Scan for the cell matching the given text and deliver its (X, Y) coordinate at center. 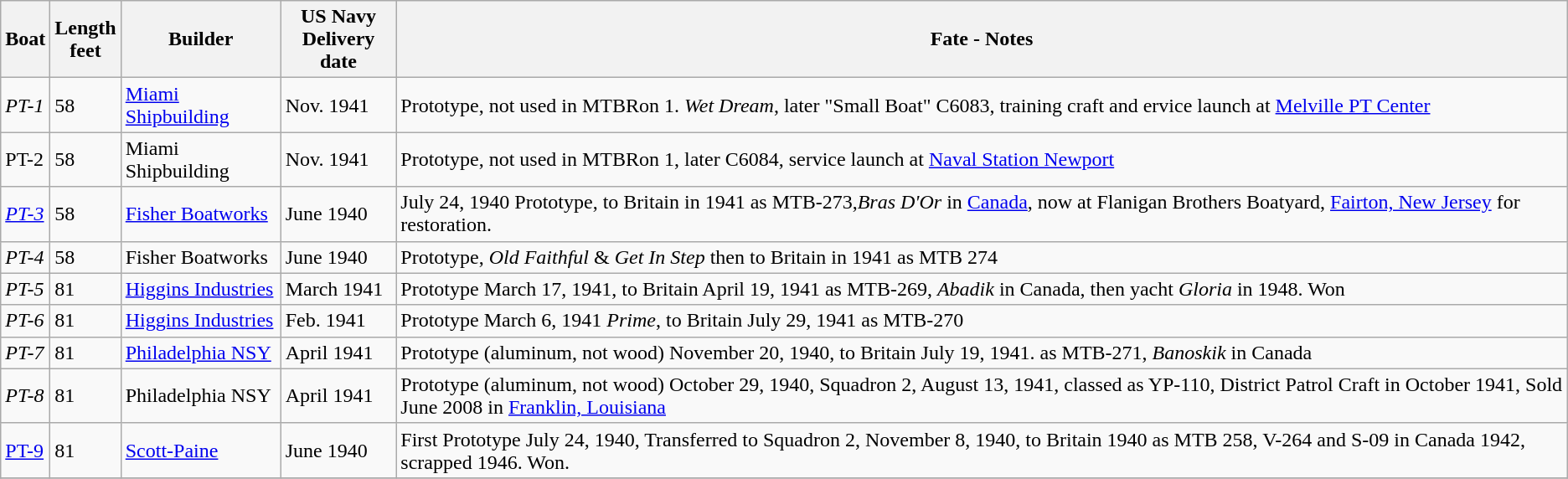
PT-9 (25, 451)
Prototype March 6, 1941 Prime, to Britain July 29, 1941 as MTB-270 (982, 321)
PT-2 (25, 159)
March 1941 (338, 289)
Feb. 1941 (338, 321)
PT-8 (25, 395)
Prototype March 17, 1941, to Britain April 19, 1941 as MTB-269, Abadik in Canada, then yacht Gloria in 1948. Won (982, 289)
July 24, 1940 Prototype, to Britain in 1941 as MTB-273,Bras D'Or in Canada, now at Flanigan Brothers Boatyard, Fairton, New Jersey for restoration. (982, 214)
Prototype, Old Faithful & Get In Step then to Britain in 1941 as MTB 274 (982, 257)
PT-4 (25, 257)
PT-3 (25, 214)
Prototype, not used in MTBRon 1. Wet Dream, later "Small Boat" C6083, training craft and ervice launch at Melville PT Center (982, 106)
US NavyDelivery date (338, 39)
PT-5 (25, 289)
Prototype, not used in MTBRon 1, later C6084, service launch at Naval Station Newport (982, 159)
PT-7 (25, 353)
Builder (201, 39)
PT-6 (25, 321)
Prototype (aluminum, not wood) November 20, 1940, to Britain July 19, 1941. as MTB-271, Banoskik in Canada (982, 353)
Boat (25, 39)
PT-1 (25, 106)
Lengthfeet (85, 39)
Scott-Paine (201, 451)
Fate - Notes (982, 39)
